Find where the given text appears and provide that cell's center as (x, y) coordinate. 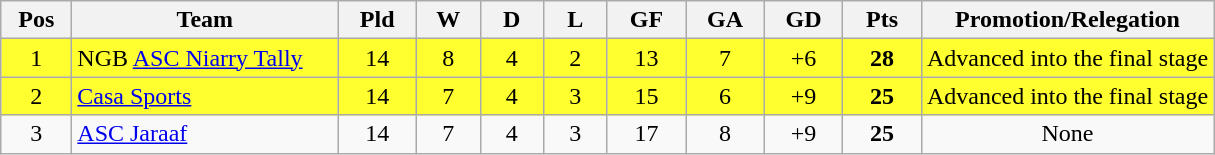
Pld (378, 20)
Promotion/Relegation (1067, 20)
13 (646, 58)
Pos (36, 20)
1 (36, 58)
GD (804, 20)
+6 (804, 58)
D (512, 20)
15 (646, 96)
GA (726, 20)
NGB ASC Niarry Tally (205, 58)
Team (205, 20)
GF (646, 20)
L (576, 20)
17 (646, 134)
Pts (882, 20)
ASC Jaraaf (205, 134)
28 (882, 58)
None (1067, 134)
Casa Sports (205, 96)
6 (726, 96)
W (448, 20)
